From the cell containing the given text, extract its center point as [x, y] coordinate. 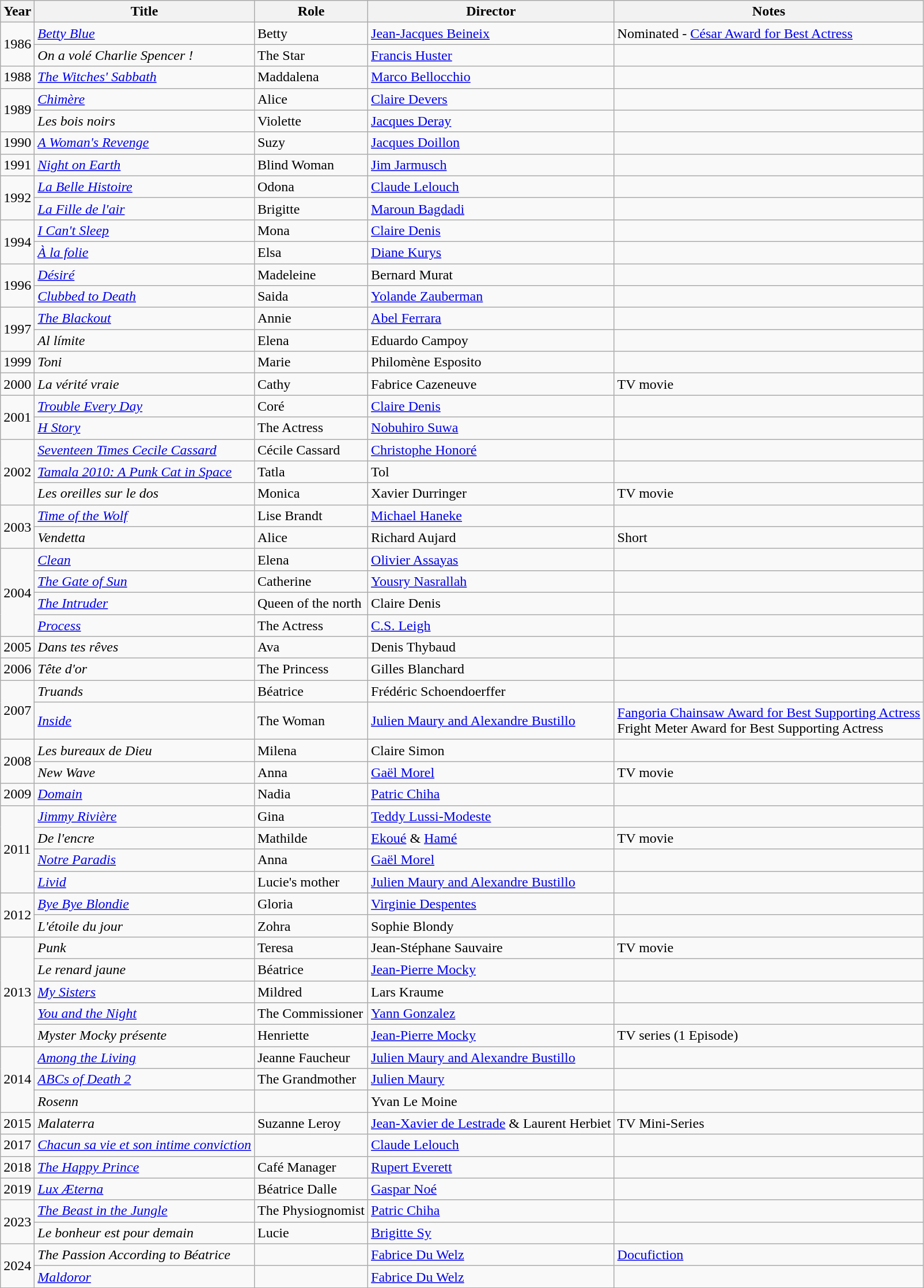
2017 [17, 1145]
Role [311, 12]
Sophie Blondy [491, 926]
Rosenn [145, 1101]
Jean-Jacques Beineix [491, 33]
Short [768, 537]
Le renard jaune [145, 969]
Gina [311, 816]
Coré [311, 406]
Title [145, 12]
The Happy Prince [145, 1167]
Al límite [145, 340]
Désiré [145, 275]
Betty [311, 33]
Year [17, 12]
Milena [311, 751]
Claire Simon [491, 751]
Elsa [311, 252]
2013 [17, 991]
Chacun sa vie et son intime conviction [145, 1145]
The Star [311, 55]
Jacques Deray [491, 121]
Gilles Blanchard [491, 669]
Yousry Nasrallah [491, 581]
Trouble Every Day [145, 406]
Clubbed to Death [145, 297]
Livid [145, 882]
Béatrice Dalle [311, 1189]
Dans tes rêves [145, 647]
Eduardo Campoy [491, 340]
The Princess [311, 669]
2018 [17, 1167]
Tête d'or [145, 669]
Catherine [311, 581]
Cécile Cassard [311, 450]
Tol [491, 472]
2003 [17, 526]
Yvan Le Moine [491, 1101]
The Blackout [145, 319]
La vérité vraie [145, 384]
Chimère [145, 99]
Denis Thybaud [491, 647]
Saida [311, 297]
2008 [17, 762]
Teddy Lussi-Modeste [491, 816]
Fabrice Cazeneuve [491, 384]
1989 [17, 110]
Suzanne Leroy [311, 1123]
Nobuhiro Suwa [491, 428]
2015 [17, 1123]
Richard Aujard [491, 537]
Jeanne Faucheur [311, 1058]
Nominated - César Award for Best Actress [768, 33]
Brigitte Sy [491, 1233]
Les bois noirs [145, 121]
You and the Night [145, 1014]
Jimmy Rivière [145, 816]
Yolande Zauberman [491, 297]
Truands [145, 691]
Director [491, 12]
TV Mini-Series [768, 1123]
1988 [17, 77]
Tatla [311, 472]
Fangoria Chainsaw Award for Best Supporting ActressFright Meter Award for Best Supporting Actress [768, 721]
Madeleine [311, 275]
La Fille de l'air [145, 209]
Annie [311, 319]
2006 [17, 669]
Les bureaux de Dieu [145, 751]
1991 [17, 165]
Virginie Despentes [491, 904]
Toni [145, 362]
Les oreilles sur le dos [145, 494]
2002 [17, 472]
Lars Kraume [491, 991]
Domain [145, 794]
2024 [17, 1266]
Maroun Bagdadi [491, 209]
ABCs of Death 2 [145, 1079]
Tamala 2010: A Punk Cat in Space [145, 472]
I Can't Sleep [145, 230]
Mildred [311, 991]
Brigitte [311, 209]
La Belle Histoire [145, 187]
The Beast in the Jungle [145, 1211]
The Gate of Sun [145, 581]
Rupert Everett [491, 1167]
Cathy [311, 384]
Zohra [311, 926]
TV series (1 Episode) [768, 1036]
1997 [17, 329]
Violette [311, 121]
Bernard Murat [491, 275]
Inside [145, 721]
Marco Bellocchio [491, 77]
Jim Jarmusch [491, 165]
Notes [768, 12]
1990 [17, 143]
Process [145, 625]
Le bonheur est pour demain [145, 1233]
1992 [17, 198]
The Woman [311, 721]
1999 [17, 362]
The Grandmother [311, 1079]
Betty Blue [145, 33]
On a volé Charlie Spencer ! [145, 55]
Myster Mocky présente [145, 1036]
Bye Bye Blondie [145, 904]
Maldoror [145, 1276]
Michael Haneke [491, 516]
Jean-Xavier de Lestrade & Laurent Herbiet [491, 1123]
Maddalena [311, 77]
Lucie's mother [311, 882]
1996 [17, 286]
Henriette [311, 1036]
Christophe Honoré [491, 450]
2012 [17, 915]
2019 [17, 1189]
Clean [145, 559]
Abel Ferrara [491, 319]
2023 [17, 1222]
Jean-Stéphane Sauvaire [491, 948]
Notre Paradis [145, 860]
Olivier Assayas [491, 559]
Diane Kurys [491, 252]
Francis Huster [491, 55]
De l'encre [145, 838]
H Story [145, 428]
Xavier Durringer [491, 494]
2005 [17, 647]
Malaterra [145, 1123]
2000 [17, 384]
2011 [17, 849]
My Sisters [145, 991]
The Commissioner [311, 1014]
2007 [17, 710]
Time of the Wolf [145, 516]
Monica [311, 494]
Odona [311, 187]
L'étoile du jour [145, 926]
1994 [17, 241]
A Woman's Revenge [145, 143]
Docufiction [768, 1255]
Vendetta [145, 537]
Ekoué & Hamé [491, 838]
Seventeen Times Cecile Cassard [145, 450]
Lucie [311, 1233]
Philomène Esposito [491, 362]
Punk [145, 948]
New Wave [145, 772]
C.S. Leigh [491, 625]
Lux Æterna [145, 1189]
2004 [17, 592]
Among the Living [145, 1058]
The Passion According to Béatrice [145, 1255]
Frédéric Schoendoerffer [491, 691]
Yann Gonzalez [491, 1014]
Marie [311, 362]
Lise Brandt [311, 516]
1986 [17, 44]
Claire Devers [491, 99]
The Intruder [145, 603]
Mona [311, 230]
Ava [311, 647]
Jacques Doillon [491, 143]
Night on Earth [145, 165]
Blind Woman [311, 165]
The Physiognomist [311, 1211]
À la folie [145, 252]
Julien Maury [491, 1079]
Nadia [311, 794]
2001 [17, 417]
Suzy [311, 143]
2009 [17, 794]
The Witches' Sabbath [145, 77]
Queen of the north [311, 603]
Gaspar Noé [491, 1189]
Teresa [311, 948]
Gloria [311, 904]
Mathilde [311, 838]
Café Manager [311, 1167]
2014 [17, 1079]
